Return [X, Y] of the center of cell containing provided text 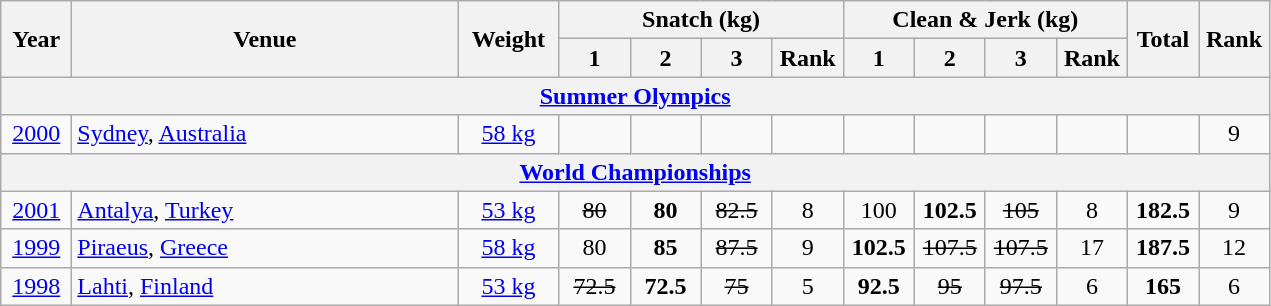
2001 [36, 210]
17 [1092, 248]
Venue [265, 39]
Weight [508, 39]
165 [1162, 286]
Year [36, 39]
Total [1162, 39]
75 [736, 286]
187.5 [1162, 248]
95 [950, 286]
12 [1234, 248]
97.5 [1020, 286]
92.5 [878, 286]
182.5 [1162, 210]
5 [808, 286]
2000 [36, 134]
Snatch (kg) [701, 20]
82.5 [736, 210]
Lahti, Finland [265, 286]
1999 [36, 248]
Summer Olympics [636, 96]
Sydney, Australia [265, 134]
Clean & Jerk (kg) [985, 20]
Piraeus, Greece [265, 248]
World Championships [636, 172]
Antalya, Turkey [265, 210]
105 [1020, 210]
85 [666, 248]
1998 [36, 286]
87.5 [736, 248]
100 [878, 210]
